From the cell containing the given text, extract its center point as [x, y] coordinate. 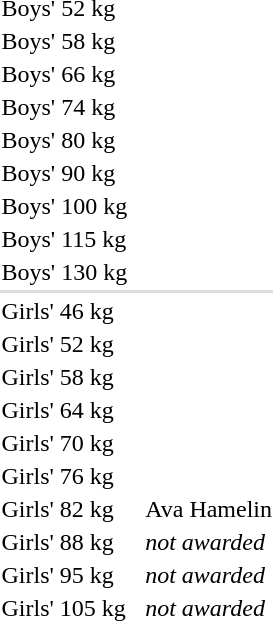
Boys' 58 kg [64, 41]
Boys' 130 kg [64, 272]
Girls' 52 kg [64, 344]
Boys' 115 kg [64, 239]
Girls' 88 kg [64, 542]
Girls' 58 kg [64, 377]
Girls' 64 kg [64, 410]
Boys' 100 kg [64, 206]
Girls' 95 kg [64, 575]
Girls' 46 kg [64, 311]
Girls' 82 kg [64, 509]
Girls' 70 kg [64, 443]
Boys' 80 kg [64, 140]
Boys' 74 kg [64, 107]
Boys' 90 kg [64, 173]
Boys' 66 kg [64, 74]
Girls' 76 kg [64, 476]
